Scan for the cell matching the given text and deliver its (X, Y) coordinate at center. 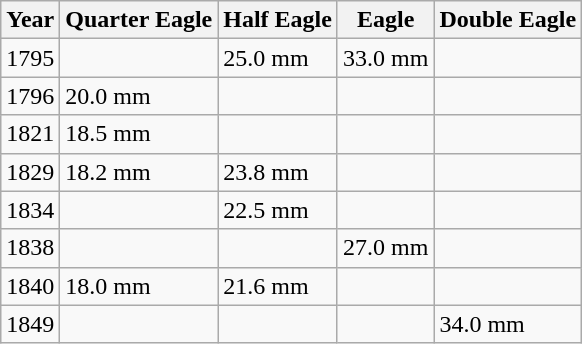
20.0 mm (139, 96)
1849 (30, 324)
18.5 mm (139, 134)
1829 (30, 172)
18.0 mm (139, 286)
Half Eagle (278, 20)
1840 (30, 286)
18.2 mm (139, 172)
Double Eagle (508, 20)
25.0 mm (278, 58)
21.6 mm (278, 286)
1838 (30, 248)
27.0 mm (385, 248)
1796 (30, 96)
23.8 mm (278, 172)
33.0 mm (385, 58)
Year (30, 20)
1795 (30, 58)
1834 (30, 210)
Eagle (385, 20)
22.5 mm (278, 210)
Quarter Eagle (139, 20)
34.0 mm (508, 324)
1821 (30, 134)
